Scan for the cell matching the given text and deliver its [X, Y] coordinate at center. 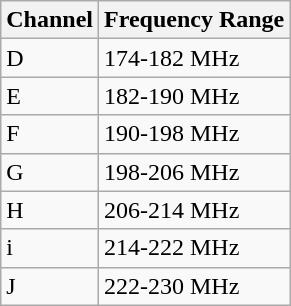
D [50, 58]
182-190 MHz [194, 96]
G [50, 172]
H [50, 210]
214-222 MHz [194, 248]
174-182 MHz [194, 58]
Frequency Range [194, 20]
J [50, 286]
222-230 MHz [194, 286]
Channel [50, 20]
198-206 MHz [194, 172]
206-214 MHz [194, 210]
190-198 MHz [194, 134]
i [50, 248]
F [50, 134]
E [50, 96]
